Determine the (x, y) coordinate at the center of the cell enclosing the given text.  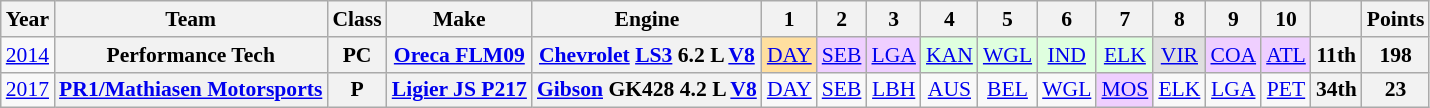
Year (28, 19)
PR1/Mathiasen Motorsports (190, 90)
Team (190, 19)
LBH (893, 90)
Oreca FLM09 (460, 55)
BEL (1008, 90)
KAN (950, 55)
9 (1233, 19)
34th (1336, 90)
Performance Tech (190, 55)
PC (356, 55)
ATL (1286, 55)
198 (1396, 55)
Ligier JS P217 (460, 90)
11th (1336, 55)
Gibson GK428 4.2 L V8 (647, 90)
COA (1233, 55)
Make (460, 19)
2 (842, 19)
VIR (1179, 55)
3 (893, 19)
Points (1396, 19)
10 (1286, 19)
2017 (28, 90)
P (356, 90)
5 (1008, 19)
23 (1396, 90)
Chevrolet LS3 6.2 L V8 (647, 55)
IND (1066, 55)
Class (356, 19)
MOS (1124, 90)
2014 (28, 55)
8 (1179, 19)
6 (1066, 19)
PET (1286, 90)
4 (950, 19)
7 (1124, 19)
AUS (950, 90)
Engine (647, 19)
1 (790, 19)
